Pinpoint the cell where the given text exists, returning its (X, Y) midpoint coordinate. 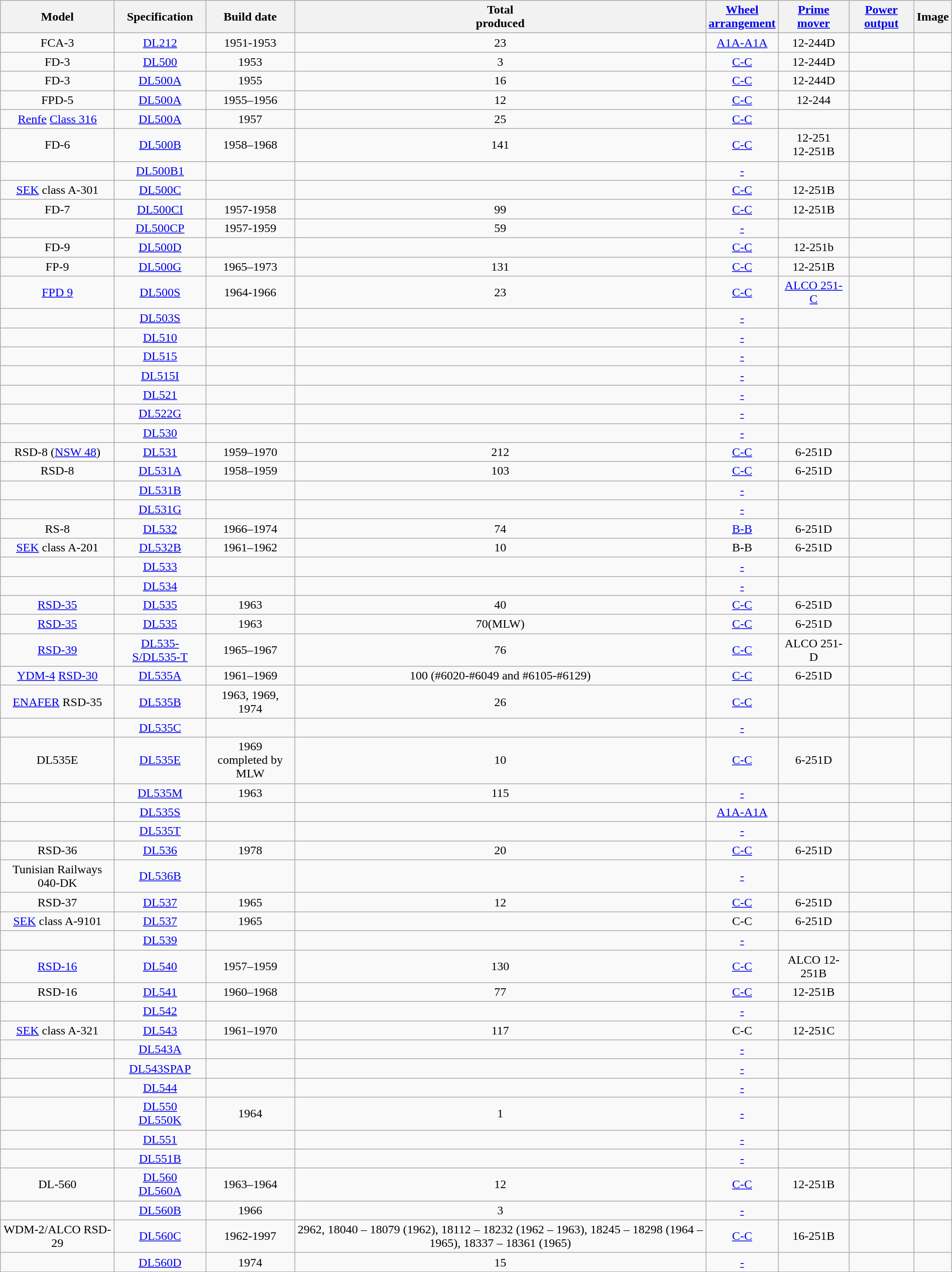
DL503S (160, 318)
ALCO 251-C (813, 292)
12-251b (813, 247)
FD-6 (57, 145)
141 (500, 145)
1958–1968 (250, 145)
1957-1959 (250, 228)
FPD 9 (57, 292)
Image (933, 17)
DL536 (160, 850)
1959–1970 (250, 452)
212 (500, 452)
DL500G (160, 267)
DL550DL550K (160, 1114)
DL535S (160, 812)
DL521 (160, 395)
DL515I (160, 376)
DL500CI (160, 209)
1955–1956 (250, 100)
DL551B (160, 1159)
RSD-39 (57, 650)
1965–1973 (250, 267)
1978 (250, 850)
DL500C (160, 190)
1963–1964 (250, 1184)
40 (500, 605)
1965–1967 (250, 650)
100 (#6020-#6049 and #6105-#6129) (500, 676)
DL532B (160, 547)
12-244 (813, 100)
DL500B1 (160, 171)
FPD-5 (57, 100)
1957–1959 (250, 966)
1960–1968 (250, 992)
DL500D (160, 247)
Build date (250, 17)
DL540 (160, 966)
1969completed by MLW (250, 760)
FCA-3 (57, 43)
DL536B (160, 876)
YDM-4 RSD-30 (57, 676)
DL533 (160, 566)
DL500 (160, 62)
DL535B (160, 702)
1963, 1969, 1974 (250, 702)
FP-9 (57, 267)
DL539 (160, 940)
1966–1974 (250, 528)
2962, 18040 – 18079 (1962), 18112 – 18232 (1962 – 1963), 18245 – 18298 (1964 – 1965), 18337 – 18361 (1965) (500, 1236)
DL543 (160, 1030)
DL532 (160, 528)
Model (57, 17)
DL530 (160, 433)
1957 (250, 119)
DL534 (160, 586)
SEK class A-201 (57, 547)
77 (500, 992)
Specification (160, 17)
RSD-8 (57, 471)
115 (500, 793)
RS-8 (57, 528)
DL535M (160, 793)
25 (500, 119)
1961–1970 (250, 1030)
DL560C (160, 1236)
70(MLW) (500, 624)
DL212 (160, 43)
DL500B (160, 145)
1958–1959 (250, 471)
59 (500, 228)
1964 (250, 1114)
1961–1962 (250, 547)
DL500CP (160, 228)
1962-1997 (250, 1236)
74 (500, 528)
DL531B (160, 490)
RSD-8 (NSW 48) (57, 452)
1955 (250, 81)
DL544 (160, 1088)
16 (500, 81)
Prime mover (813, 17)
117 (500, 1030)
DL543A (160, 1050)
1957-1958 (250, 209)
DL531G (160, 509)
DL535C (160, 728)
DL-560 (57, 1184)
1974 (250, 1262)
26 (500, 702)
DL560D (160, 1262)
Wheelarrangement (742, 17)
1953 (250, 62)
DL560DL560A (160, 1184)
DL515 (160, 357)
SEK class A-9101 (57, 921)
FD-9 (57, 247)
ALCO 251-D (813, 650)
SEK class A-301 (57, 190)
RSD-36 (57, 850)
ALCO 12-251B (813, 966)
DL522G (160, 414)
99 (500, 209)
DL531A (160, 471)
DL535-S/DL535-T (160, 650)
DL560B (160, 1210)
1 (500, 1114)
20 (500, 850)
ENAFER RSD-35 (57, 702)
103 (500, 471)
SEK class A-321 (57, 1030)
DL542 (160, 1011)
DL531 (160, 452)
1966 (250, 1210)
DL541 (160, 992)
DL543SPAP (160, 1069)
Power output (882, 17)
WDM-2/ALCO RSD-29 (57, 1236)
12-251C (813, 1030)
DL535A (160, 676)
Tunisian Railways 040-DK (57, 876)
DL510 (160, 337)
76 (500, 650)
1964-1966 (250, 292)
130 (500, 966)
Renfe Class 316 (57, 119)
12-25112-251B (813, 145)
1961–1969 (250, 676)
1951-1953 (250, 43)
RSD-37 (57, 902)
FD-7 (57, 209)
DL535T (160, 831)
DL500S (160, 292)
16-251B (813, 1236)
Totalproduced (500, 17)
DL551 (160, 1139)
131 (500, 267)
15 (500, 1262)
